Determine the (x, y) coordinate at the center of the cell enclosing the given text.  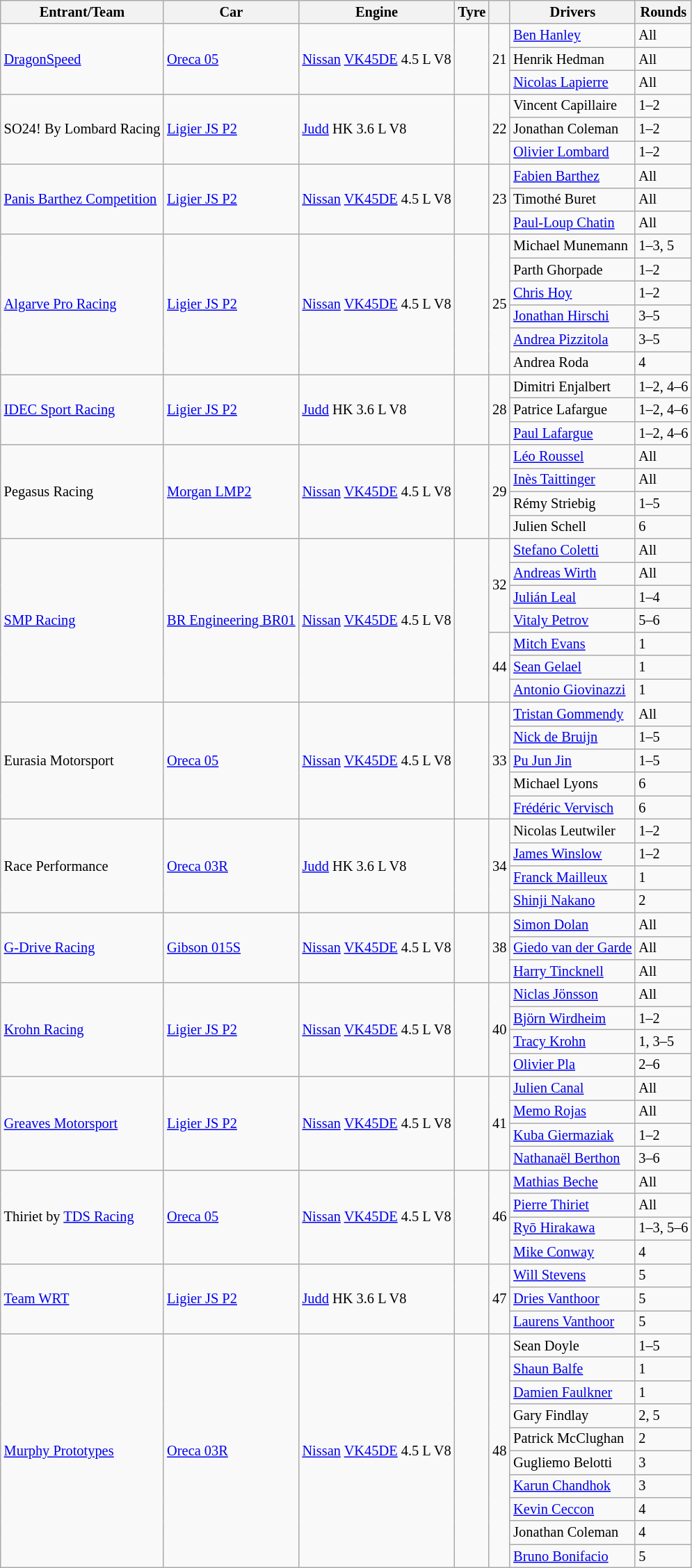
34 (499, 866)
Shaun Balfe (572, 1369)
Gugliemo Belotti (572, 1462)
Harry Tincknell (572, 971)
G-Drive Racing (82, 948)
Tracy Krohn (572, 1041)
Frédéric Vervisch (572, 808)
Michael Munemann (572, 246)
Mitch Evans (572, 644)
Gary Findlay (572, 1416)
Andrea Pizzitola (572, 340)
Gibson 015S (231, 948)
Kevin Ceccon (572, 1509)
Pu Jun Jin (572, 760)
Henrik Hedman (572, 59)
Rounds (663, 12)
Will Stevens (572, 1275)
2, 5 (663, 1416)
DragonSpeed (82, 58)
SO24! By Lombard Racing (82, 129)
Bruno Bonifacio (572, 1556)
Patrick McClughan (572, 1439)
Nicolas Leutwiler (572, 831)
Julien Schell (572, 527)
Laurens Vanthoor (572, 1322)
Murphy Prototypes (82, 1451)
Eurasia Motorsport (82, 760)
Jonathan Hirschi (572, 316)
Stefano Coletti (572, 550)
Nathanaël Berthon (572, 1159)
33 (499, 760)
1–3, 5 (663, 246)
Patrice Lafargue (572, 409)
32 (499, 585)
Team WRT (82, 1298)
5–6 (663, 620)
Memo Rojas (572, 1111)
Andreas Wirth (572, 573)
Franck Mailleux (572, 878)
23 (499, 199)
44 (499, 667)
James Winslow (572, 854)
1–4 (663, 597)
Julián Leal (572, 597)
BR Engineering BR01 (231, 620)
Léo Roussel (572, 457)
Ryō Hirakawa (572, 1228)
Fabien Barthez (572, 176)
Shinji Nakano (572, 901)
38 (499, 948)
Tyre (472, 12)
Drivers (572, 12)
SMP Racing (82, 620)
46 (499, 1216)
2–6 (663, 1065)
Sean Gelael (572, 667)
IDEC Sport Racing (82, 410)
Tristan Gommendy (572, 714)
1, 3–5 (663, 1041)
3–6 (663, 1159)
Timothé Buret (572, 199)
28 (499, 410)
41 (499, 1123)
Mathias Beche (572, 1182)
Chris Hoy (572, 293)
22 (499, 129)
Rémy Striebig (572, 503)
21 (499, 58)
Car (231, 12)
Parth Ghorpade (572, 270)
Ben Hanley (572, 35)
Engine (377, 12)
48 (499, 1451)
Olivier Pla (572, 1065)
Sean Doyle (572, 1346)
1–3, 5–6 (663, 1228)
Vincent Capillaire (572, 106)
Inès Taittinger (572, 480)
Damien Faulkner (572, 1392)
Nicolas Lapierre (572, 82)
Race Performance (82, 866)
Björn Wirdheim (572, 1018)
Olivier Lombard (572, 152)
Krohn Racing (82, 1030)
Simon Dolan (572, 924)
Thiriet by TDS Racing (82, 1216)
Dries Vanthoor (572, 1298)
Dimitri Enjalbert (572, 386)
Pierre Thiriet (572, 1205)
Niclas Jönsson (572, 995)
Andrea Roda (572, 363)
Michael Lyons (572, 784)
Paul-Loup Chatin (572, 222)
25 (499, 304)
Pegasus Racing (82, 492)
Entrant/Team (82, 12)
Vitaly Petrov (572, 620)
Nick de Bruijn (572, 737)
Kuba Giermaziak (572, 1135)
Karun Chandhok (572, 1486)
Greaves Motorsport (82, 1123)
Morgan LMP2 (231, 492)
Julien Canal (572, 1088)
Antonio Giovinazzi (572, 690)
29 (499, 492)
40 (499, 1030)
Algarve Pro Racing (82, 304)
Panis Barthez Competition (82, 199)
47 (499, 1298)
Giedo van der Garde (572, 948)
Mike Conway (572, 1252)
Paul Lafargue (572, 433)
